Capture the cell that displays the provided text and extract its (X, Y) central coordinate. 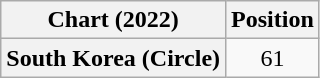
South Korea (Circle) (114, 58)
Chart (2022) (114, 20)
61 (273, 58)
Position (273, 20)
